Pinpoint the cell where the given text exists, returning its [x, y] midpoint coordinate. 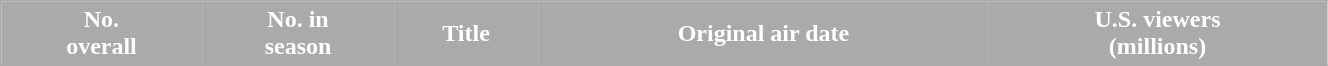
No. overall [102, 34]
U.S. viewers(millions) [1158, 34]
Original air date [763, 34]
No. in season [298, 34]
Title [466, 34]
